Scan for the cell matching the given text and deliver its (X, Y) coordinate at center. 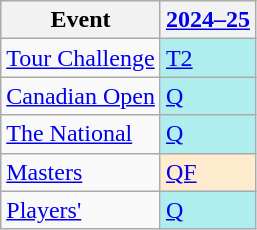
Canadian Open (81, 96)
Tour Challenge (81, 58)
Masters (81, 172)
The National (81, 134)
Event (81, 20)
Players' (81, 210)
QF (208, 172)
2024–25 (208, 20)
T2 (208, 58)
